Return the (X, Y) coordinate for the center point of the cell that contains the specified text.  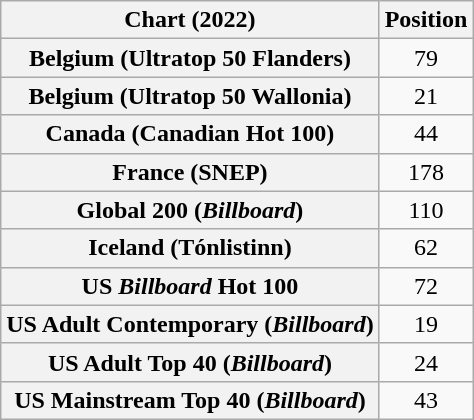
Position (426, 20)
79 (426, 58)
Global 200 (Billboard) (190, 210)
US Billboard Hot 100 (190, 286)
62 (426, 248)
Canada (Canadian Hot 100) (190, 134)
France (SNEP) (190, 172)
Chart (2022) (190, 20)
Belgium (Ultratop 50 Wallonia) (190, 96)
21 (426, 96)
178 (426, 172)
110 (426, 210)
72 (426, 286)
43 (426, 400)
44 (426, 134)
24 (426, 362)
19 (426, 324)
Belgium (Ultratop 50 Flanders) (190, 58)
US Mainstream Top 40 (Billboard) (190, 400)
US Adult Top 40 (Billboard) (190, 362)
Iceland (Tónlistinn) (190, 248)
US Adult Contemporary (Billboard) (190, 324)
